Return [X, Y] of the center of cell containing provided text 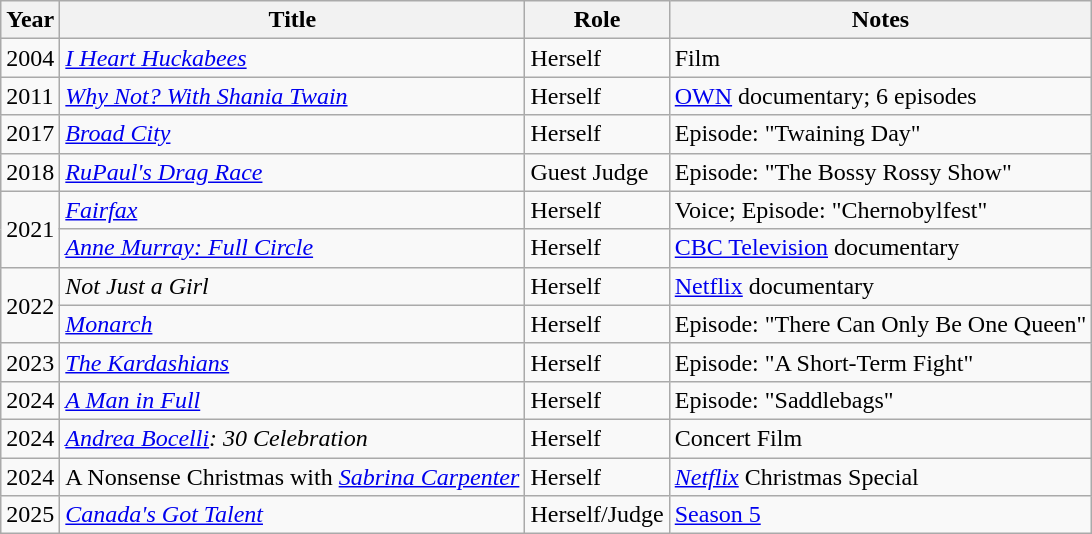
Episode: "Twaining Day" [880, 134]
2021 [30, 229]
Not Just a Girl [292, 286]
CBC Television documentary [880, 248]
RuPaul's Drag Race [292, 172]
Year [30, 20]
Title [292, 20]
Canada's Got Talent [292, 515]
2023 [30, 362]
Role [597, 20]
Anne Murray: Full Circle [292, 248]
A Man in Full [292, 400]
2018 [30, 172]
Episode: "A Short-Term Fight" [880, 362]
Guest Judge [597, 172]
Episode: "There Can Only Be One Queen" [880, 324]
Film [880, 58]
Why Not? With Shania Twain [292, 96]
Andrea Bocelli: 30 Celebration [292, 438]
Netflix documentary [880, 286]
Episode: "Saddlebags" [880, 400]
The Kardashians [292, 362]
2004 [30, 58]
2022 [30, 305]
Voice; Episode: "Chernobylfest" [880, 210]
2011 [30, 96]
Monarch [292, 324]
Herself/Judge [597, 515]
Notes [880, 20]
OWN documentary; 6 episodes [880, 96]
Concert Film [880, 438]
Episode: "The Bossy Rossy Show" [880, 172]
Season 5 [880, 515]
Netflix Christmas Special [880, 477]
A Nonsense Christmas with Sabrina Carpenter [292, 477]
2025 [30, 515]
I Heart Huckabees [292, 58]
2017 [30, 134]
Broad City [292, 134]
Fairfax [292, 210]
